Locate the cell with the specified text and output its [X, Y] center coordinate. 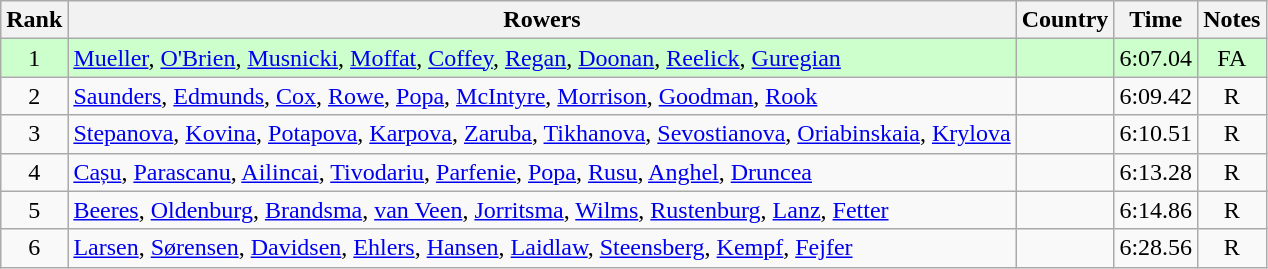
Rank [34, 20]
1 [34, 58]
6:14.86 [1156, 210]
6:10.51 [1156, 134]
3 [34, 134]
6:13.28 [1156, 172]
5 [34, 210]
Stepanova, Kovina, Potapova, Karpova, Zaruba, Tikhanova, Sevostianova, Oriabinskaia, Krylova [542, 134]
Time [1156, 20]
Saunders, Edmunds, Cox, Rowe, Popa, McIntyre, Morrison, Goodman, Rook [542, 96]
2 [34, 96]
Country [1065, 20]
Beeres, Oldenburg, Brandsma, van Veen, Jorritsma, Wilms, Rustenburg, Lanz, Fetter [542, 210]
FA [1232, 58]
Rowers [542, 20]
4 [34, 172]
Mueller, O'Brien, Musnicki, Moffat, Coffey, Regan, Doonan, Reelick, Guregian [542, 58]
6:07.04 [1156, 58]
6 [34, 248]
Notes [1232, 20]
6:28.56 [1156, 248]
6:09.42 [1156, 96]
Larsen, Sørensen, Davidsen, Ehlers, Hansen, Laidlaw, Steensberg, Kempf, Fejfer [542, 248]
Cașu, Parascanu, Ailincai, Tivodariu, Parfenie, Popa, Rusu, Anghel, Druncea [542, 172]
